Find where the given text appears and provide that cell's center as [X, Y] coordinate. 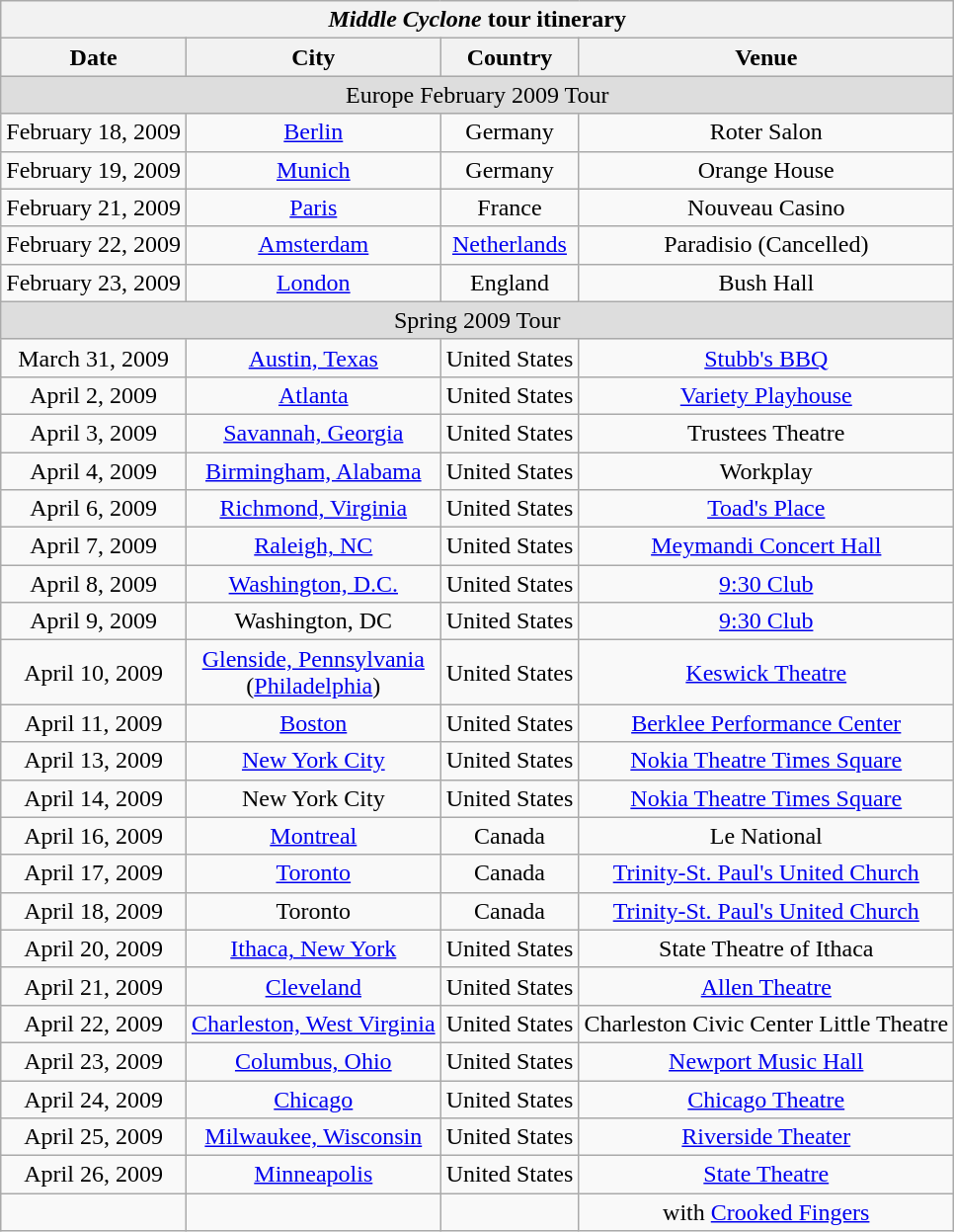
Le National [766, 836]
Country [510, 57]
Keswick Theatre [766, 672]
February 21, 2009 [94, 207]
February 18, 2009 [94, 132]
Roter Salon [766, 132]
Middle Cyclone tour itinerary [478, 20]
Washington, DC [313, 621]
State Theatre [766, 1175]
Spring 2009 Tour [478, 320]
Richmond, Virginia [313, 509]
Paradisio (Cancelled) [766, 245]
State Theatre of Ithaca [766, 948]
April 21, 2009 [94, 986]
France [510, 207]
Columbus, Ohio [313, 1061]
London [313, 283]
Cleveland [313, 986]
Washington, D.C. [313, 584]
April 7, 2009 [94, 546]
Amsterdam [313, 245]
with Crooked Fingers [766, 1212]
April 26, 2009 [94, 1175]
April 11, 2009 [94, 723]
Charleston Civic Center Little Theatre [766, 1024]
April 10, 2009 [94, 672]
April 23, 2009 [94, 1061]
Meymandi Concert Hall [766, 546]
April 3, 2009 [94, 433]
Austin, Texas [313, 358]
April 14, 2009 [94, 798]
Ithaca, New York [313, 948]
Birmingham, Alabama [313, 471]
Raleigh, NC [313, 546]
April 2, 2009 [94, 395]
Europe February 2009 Tour [478, 95]
March 31, 2009 [94, 358]
Venue [766, 57]
April 16, 2009 [94, 836]
Netherlands [510, 245]
Minneapolis [313, 1175]
April 13, 2009 [94, 761]
Montreal [313, 836]
Chicago Theatre [766, 1100]
Date [94, 57]
Trustees Theatre [766, 433]
February 23, 2009 [94, 283]
Paris [313, 207]
Allen Theatre [766, 986]
Stubb's BBQ [766, 358]
Berlin [313, 132]
Riverside Theater [766, 1137]
Atlanta [313, 395]
April 22, 2009 [94, 1024]
Nouveau Casino [766, 207]
Chicago [313, 1100]
Toad's Place [766, 509]
April 9, 2009 [94, 621]
April 6, 2009 [94, 509]
April 8, 2009 [94, 584]
April 20, 2009 [94, 948]
Glenside, Pennsylvania(Philadelphia) [313, 672]
February 22, 2009 [94, 245]
Bush Hall [766, 283]
Boston [313, 723]
Workplay [766, 471]
Variety Playhouse [766, 395]
April 25, 2009 [94, 1137]
Berklee Performance Center [766, 723]
April 18, 2009 [94, 911]
Newport Music Hall [766, 1061]
April 24, 2009 [94, 1100]
Charleston, West Virginia [313, 1024]
Milwaukee, Wisconsin [313, 1137]
City [313, 57]
Savannah, Georgia [313, 433]
April 17, 2009 [94, 873]
February 19, 2009 [94, 170]
Munich [313, 170]
England [510, 283]
Orange House [766, 170]
April 4, 2009 [94, 471]
